Return (X, Y) of the center of cell containing provided text 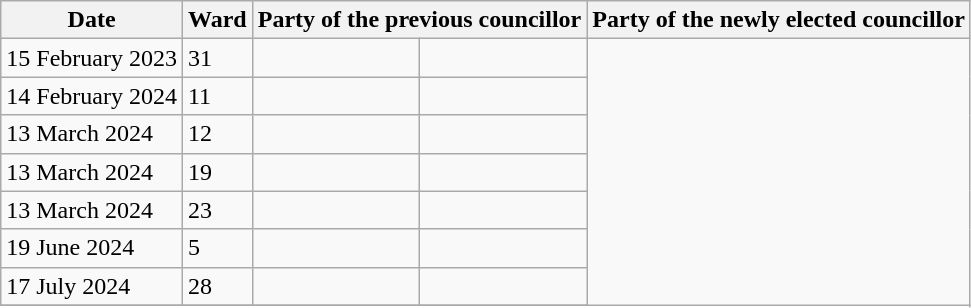
Party of the newly elected councillor (779, 20)
19 June 2024 (92, 248)
12 (217, 134)
Party of the previous councillor (420, 20)
5 (217, 248)
31 (217, 58)
17 July 2024 (92, 286)
23 (217, 210)
14 February 2024 (92, 96)
28 (217, 286)
19 (217, 172)
Ward (217, 20)
11 (217, 96)
15 February 2023 (92, 58)
Date (92, 20)
